Search for the cell housing the specified text and yield its [X, Y] center coordinate. 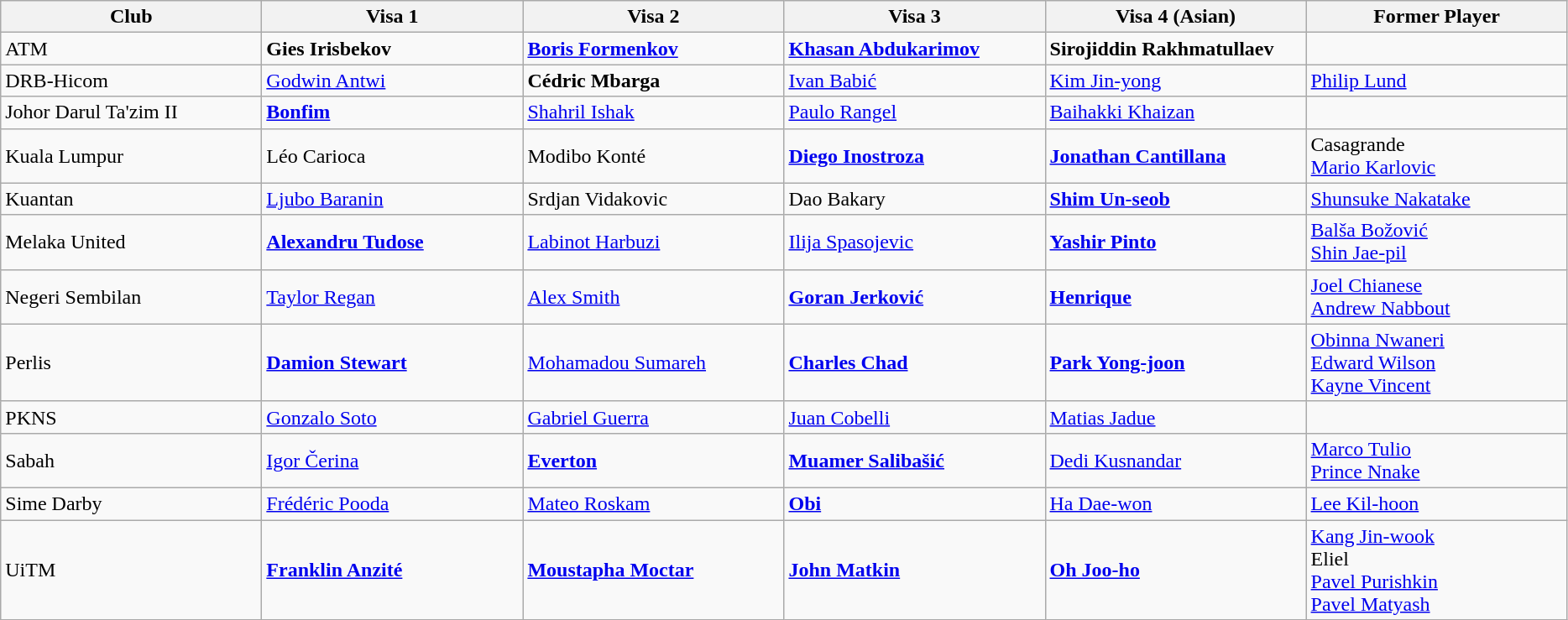
Visa 3 [915, 17]
Visa 4 (Asian) [1175, 17]
Bonfim [393, 112]
Gies Irisbekov [393, 49]
Dedi Kusnandar [1175, 460]
Obinna Nwaneri Edward Wilson Kayne Vincent [1437, 362]
Mohamadou Sumareh [653, 362]
Cédric Mbarga [653, 81]
Ivan Babić [915, 81]
Taylor Regan [393, 297]
Visa 1 [393, 17]
Casagrande Mario Karlovic [1437, 156]
Visa 2 [653, 17]
Muamer Salibašić [915, 460]
Obi [915, 503]
John Matkin [915, 571]
Charles Chad [915, 362]
Ljubo Baranin [393, 199]
Srdjan Vidakovic [653, 199]
Kang Jin-wook Eliel Pavel Purishkin Pavel Matyash [1437, 571]
Negeri Sembilan [131, 297]
Dao Bakary [915, 199]
Khasan Abdukarimov [915, 49]
Paulo Rangel [915, 112]
Joel Chianese Andrew Nabbout [1437, 297]
Boris Formenkov [653, 49]
Marco Tulio Prince Nnake [1437, 460]
Gabriel Guerra [653, 417]
Philip Lund [1437, 81]
Club [131, 17]
Frédéric Pooda [393, 503]
Ha Dae-won [1175, 503]
Kim Jin-yong [1175, 81]
DRB-Hicom [131, 81]
Perlis [131, 362]
Damion Stewart [393, 362]
Léo Carioca [393, 156]
Park Yong-joon [1175, 362]
Sabah [131, 460]
Moustapha Moctar [653, 571]
Former Player [1437, 17]
Matias Jadue [1175, 417]
Alex Smith [653, 297]
Kuala Lumpur [131, 156]
Kuantan [131, 199]
Juan Cobelli [915, 417]
Alexandru Tudose [393, 242]
Sirojiddin Rakhmatullaev [1175, 49]
Diego Inostroza [915, 156]
Melaka United [131, 242]
Goran Jerković [915, 297]
Shim Un-seob [1175, 199]
ATM [131, 49]
Yashir Pinto [1175, 242]
Balša Božović Shin Jae-pil [1437, 242]
Mateo Roskam [653, 503]
UiTM [131, 571]
Johor Darul Ta'zim II [131, 112]
Sime Darby [131, 503]
Jonathan Cantillana [1175, 156]
Igor Čerina [393, 460]
Baihakki Khaizan [1175, 112]
Modibo Konté [653, 156]
Oh Joo-ho [1175, 571]
Everton [653, 460]
Franklin Anzité [393, 571]
PKNS [131, 417]
Ilija Spasojevic [915, 242]
Labinot Harbuzi [653, 242]
Shunsuke Nakatake [1437, 199]
Gonzalo Soto [393, 417]
Henrique [1175, 297]
Godwin Antwi [393, 81]
Lee Kil-hoon [1437, 503]
Shahril Ishak [653, 112]
